Provide the (X, Y) coordinate of the cell's center where the given text is located.  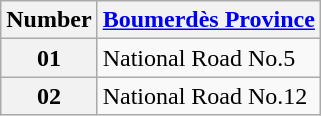
National Road No.5 (208, 58)
National Road No.12 (208, 96)
Boumerdès Province (208, 20)
01 (49, 58)
Number (49, 20)
02 (49, 96)
